Determine the (x, y) coordinate at the center of the cell enclosing the given text.  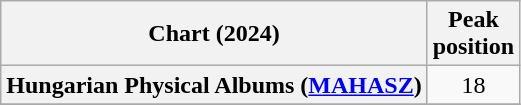
18 (473, 85)
Chart (2024) (214, 34)
Peak position (473, 34)
Hungarian Physical Albums (MAHASZ) (214, 85)
